Return (X, Y) of the center of cell containing provided text 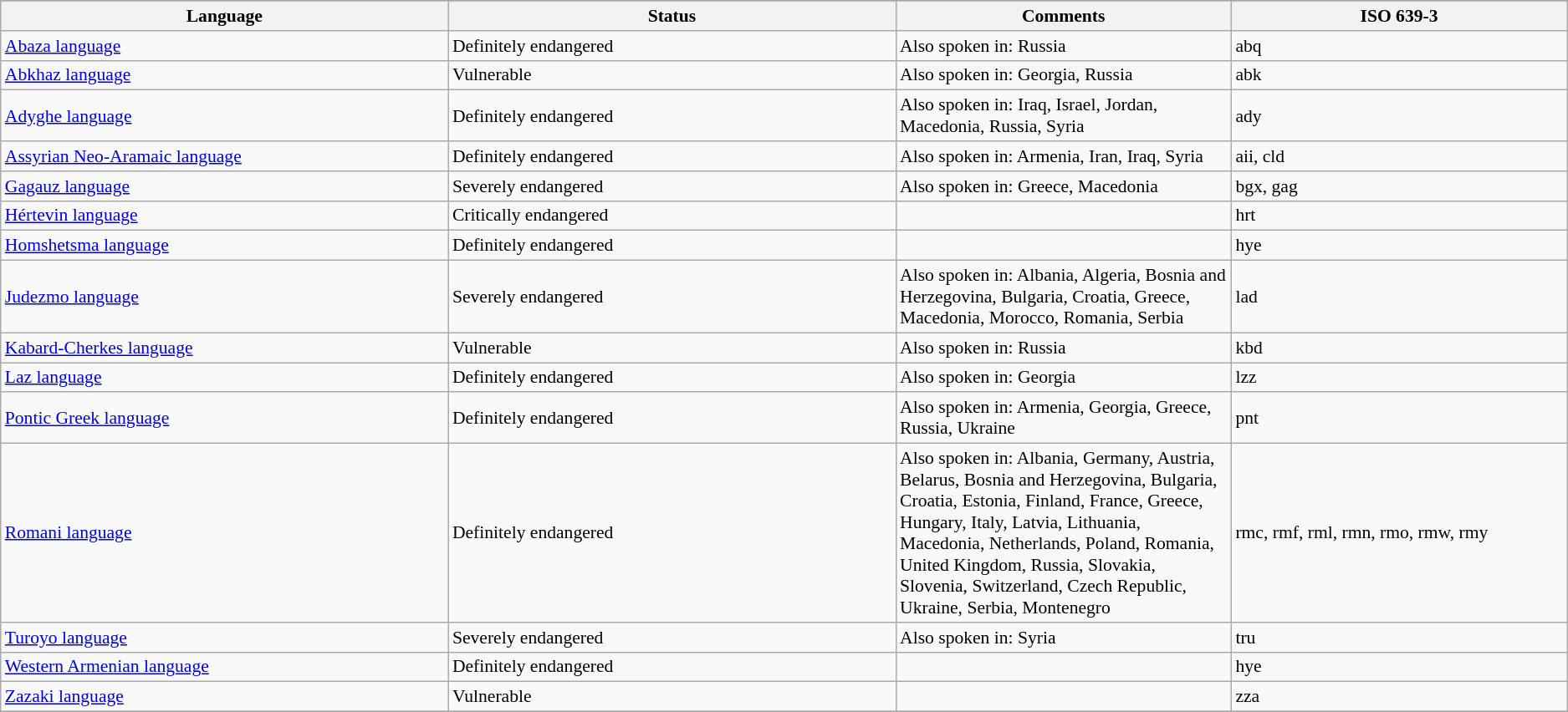
Also spoken in: Iraq, Israel, Jordan, Macedonia, Russia, Syria (1064, 115)
rmc, rmf, rml, rmn, rmo, rmw, rmy (1398, 533)
Also spoken in: Syria (1064, 638)
ady (1398, 115)
Status (672, 16)
aii, cld (1398, 156)
Also spoken in: Armenia, Georgia, Greece, Russia, Ukraine (1064, 418)
abq (1398, 46)
Also spoken in: Greece, Macedonia (1064, 186)
Western Armenian language (224, 667)
Homshetsma language (224, 246)
Also spoken in: Albania, Algeria, Bosnia and Herzegovina, Bulgaria, Croatia, Greece, Macedonia, Morocco, Romania, Serbia (1064, 298)
Abaza language (224, 46)
lzz (1398, 378)
Language (224, 16)
Kabard-Cherkes language (224, 348)
Critically endangered (672, 216)
Gagauz language (224, 186)
abk (1398, 75)
Pontic Greek language (224, 418)
Turoyo language (224, 638)
hrt (1398, 216)
pnt (1398, 418)
Comments (1064, 16)
Also spoken in: Georgia (1064, 378)
Adyghe language (224, 115)
lad (1398, 298)
Assyrian Neo-Aramaic language (224, 156)
Also spoken in: Armenia, Iran, Iraq, Syria (1064, 156)
Judezmo language (224, 298)
Hértevin language (224, 216)
bgx, gag (1398, 186)
tru (1398, 638)
Also spoken in: Georgia, Russia (1064, 75)
Abkhaz language (224, 75)
zza (1398, 697)
Laz language (224, 378)
Romani language (224, 533)
ISO 639-3 (1398, 16)
kbd (1398, 348)
Zazaki language (224, 697)
